Extract the [x, y] coordinate from the center of the cell holding the provided text.  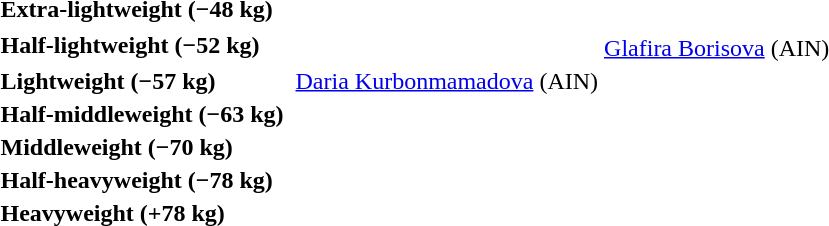
Daria Kurbonmamadova (AIN) [447, 81]
